Pinpoint the cell where the given text exists, returning its [X, Y] midpoint coordinate. 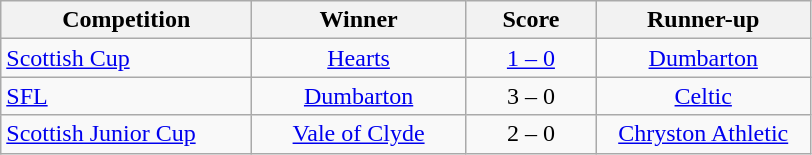
3 – 0 [530, 96]
1 – 0 [530, 58]
Winner [359, 20]
Vale of Clyde [359, 134]
Score [530, 20]
Runner-up [703, 20]
Hearts [359, 58]
Celtic [703, 96]
Scottish Cup [126, 58]
SFL [126, 96]
Scottish Junior Cup [126, 134]
Competition [126, 20]
Chryston Athletic [703, 134]
2 – 0 [530, 134]
